Scan for the cell matching the given text and deliver its [X, Y] coordinate at center. 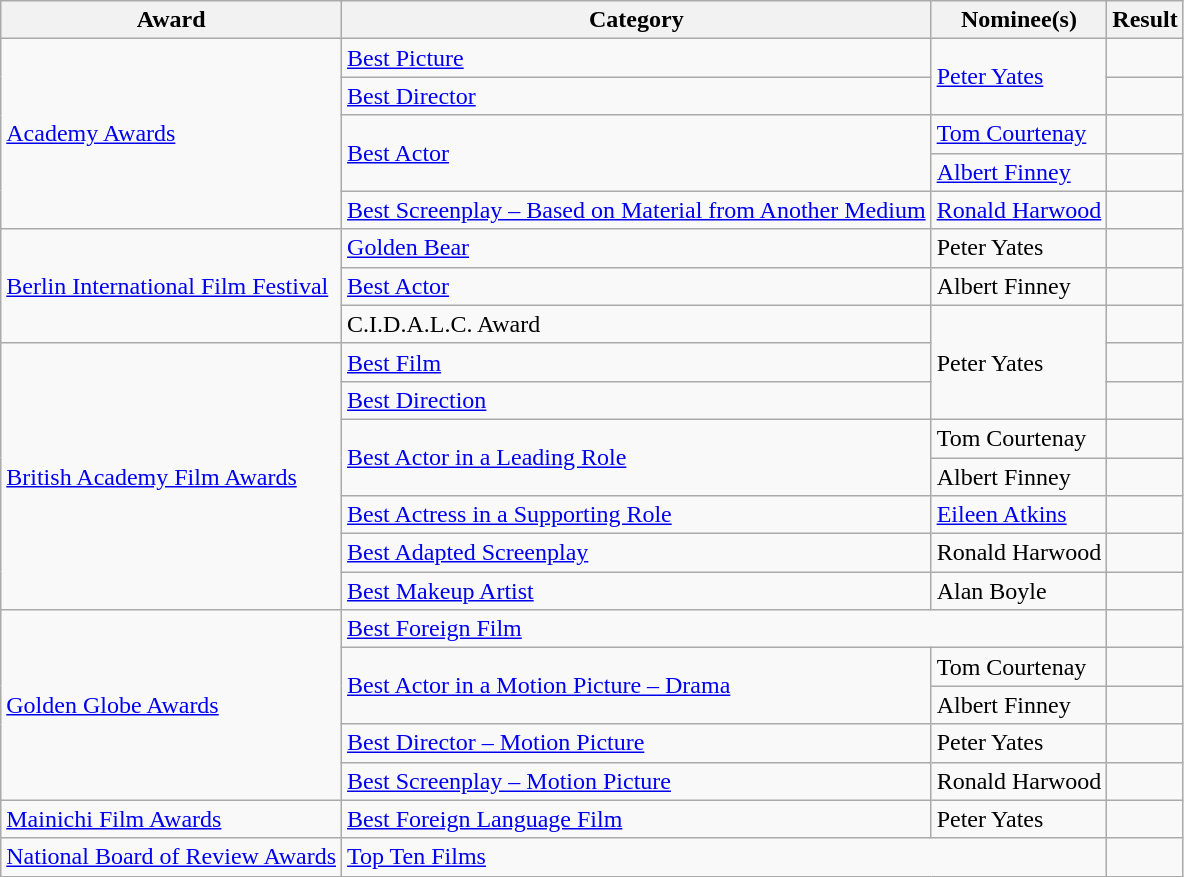
Best Screenplay – Motion Picture [637, 781]
National Board of Review Awards [172, 857]
British Academy Film Awards [172, 476]
Alan Boyle [1019, 591]
Result [1145, 20]
Best Film [637, 362]
Academy Awards [172, 134]
Best Director [637, 96]
Award [172, 20]
Best Actress in a Supporting Role [637, 515]
Best Picture [637, 58]
Best Screenplay – Based on Material from Another Medium [637, 210]
Nominee(s) [1019, 20]
Mainichi Film Awards [172, 819]
Best Director – Motion Picture [637, 743]
C.I.D.A.L.C. Award [637, 324]
Best Makeup Artist [637, 591]
Eileen Atkins [1019, 515]
Best Actor in a Motion Picture – Drama [637, 686]
Best Foreign Language Film [637, 819]
Category [637, 20]
Top Ten Films [724, 857]
Golden Bear [637, 248]
Golden Globe Awards [172, 705]
Berlin International Film Festival [172, 286]
Best Direction [637, 400]
Best Actor in a Leading Role [637, 457]
Best Adapted Screenplay [637, 553]
Best Foreign Film [724, 629]
